Capture the cell that displays the provided text and extract its (x, y) central coordinate. 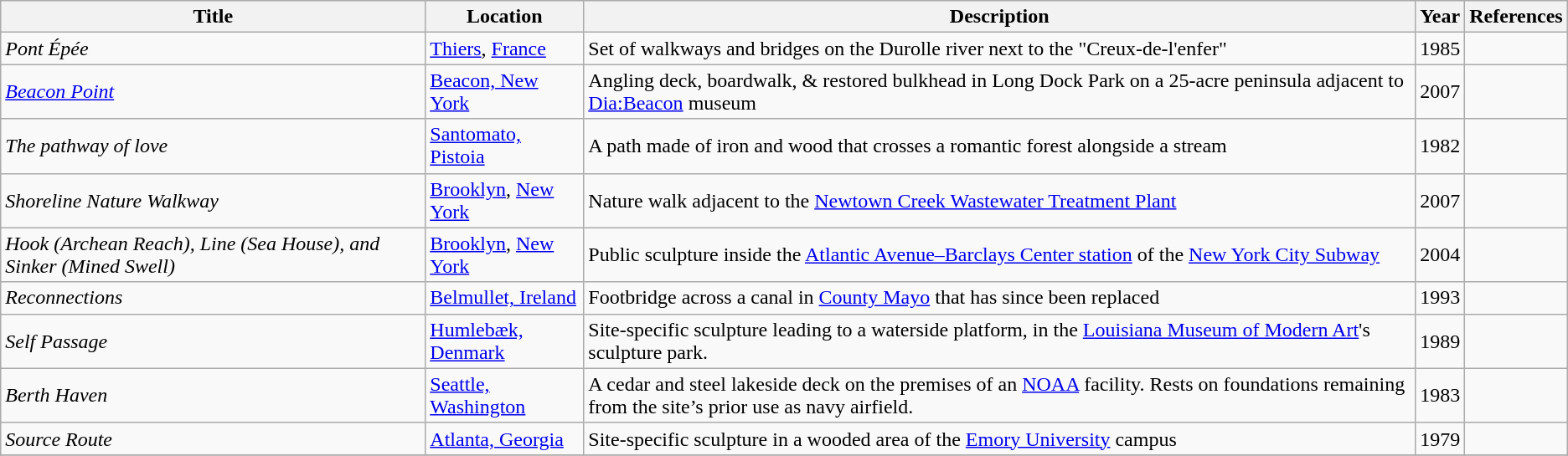
1979 (1441, 438)
A path made of iron and wood that crosses a romantic forest alongside a stream (1000, 146)
Shoreline Nature Walkway (213, 201)
Humlebæk, Denmark (504, 341)
Santomato, Pistoia (504, 146)
1993 (1441, 298)
Reconnections (213, 298)
The pathway of love (213, 146)
Description (1000, 17)
2004 (1441, 254)
Beacon, New York (504, 92)
1983 (1441, 395)
1989 (1441, 341)
Belmullet, Ireland (504, 298)
A cedar and steel lakeside deck on the premises of an NOAA facility. Rests on foundations remaining from the site’s prior use as navy airfield. (1000, 395)
Footbridge across a canal in County Mayo that has since been replaced (1000, 298)
Source Route (213, 438)
Nature walk adjacent to the Newtown Creek Wastewater Treatment Plant (1000, 201)
Atlanta, Georgia (504, 438)
Beacon Point (213, 92)
Seattle, Washington (504, 395)
Berth Haven (213, 395)
Set of walkways and bridges on the Durolle river next to the "Creux-de-l'enfer" (1000, 49)
References (1516, 17)
Year (1441, 17)
Title (213, 17)
Hook (Archean Reach), Line (Sea House), and Sinker (Mined Swell) (213, 254)
Angling deck, boardwalk, & restored bulkhead in Long Dock Park on a 25-acre peninsula adjacent to Dia:Beacon museum (1000, 92)
Site-specific sculpture leading to a waterside platform, in the Louisiana Museum of Modern Art's sculpture park. (1000, 341)
Self Passage (213, 341)
Site-specific sculpture in a wooded area of the Emory University campus (1000, 438)
1985 (1441, 49)
Thiers, France (504, 49)
1982 (1441, 146)
Pont Épée (213, 49)
Public sculpture inside the Atlantic Avenue–Barclays Center station of the New York City Subway (1000, 254)
Location (504, 17)
